Extract the [x, y] coordinate from the center of the cell holding the provided text.  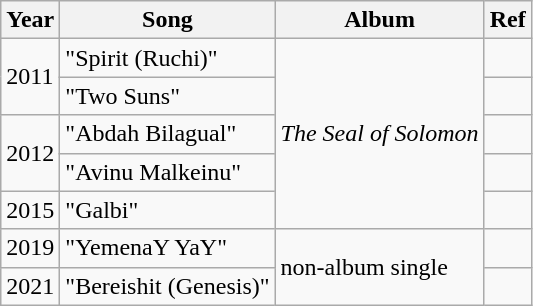
The Seal of Solomon [380, 134]
2021 [30, 286]
2012 [30, 153]
2011 [30, 77]
2019 [30, 248]
"Galbi" [168, 210]
Year [30, 20]
"Spirit (Ruchi)" [168, 58]
Album [380, 20]
"Avinu Malkeinu" [168, 172]
Song [168, 20]
"YemenaY YaY" [168, 248]
2015 [30, 210]
"Bereishit (Genesis)" [168, 286]
non-album single [380, 267]
"Abdah Bilagual" [168, 134]
"Two Suns" [168, 96]
Ref [508, 20]
